Search for the cell housing the specified text and yield its [x, y] center coordinate. 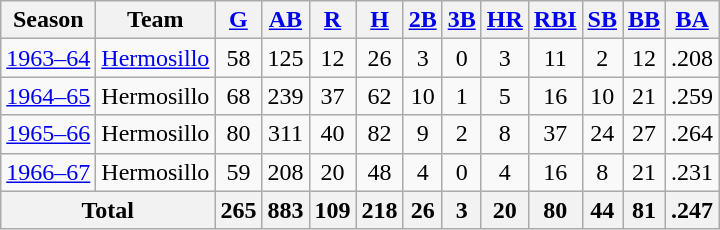
1 [462, 96]
.208 [692, 58]
1963–64 [48, 58]
48 [380, 172]
3B [462, 20]
125 [286, 58]
27 [644, 134]
239 [286, 96]
109 [332, 210]
SB [602, 20]
82 [380, 134]
R [332, 20]
883 [286, 210]
2B [422, 20]
208 [286, 172]
1964–65 [48, 96]
RBI [555, 20]
68 [238, 96]
.264 [692, 134]
24 [602, 134]
AB [286, 20]
H [380, 20]
.259 [692, 96]
Season [48, 20]
59 [238, 172]
311 [286, 134]
40 [332, 134]
44 [602, 210]
1965–66 [48, 134]
81 [644, 210]
BB [644, 20]
G [238, 20]
58 [238, 58]
1966–67 [48, 172]
218 [380, 210]
Team [156, 20]
5 [504, 96]
265 [238, 210]
.247 [692, 210]
11 [555, 58]
HR [504, 20]
Total [108, 210]
BA [692, 20]
62 [380, 96]
.231 [692, 172]
9 [422, 134]
